Return [x, y] of the center of cell containing provided text 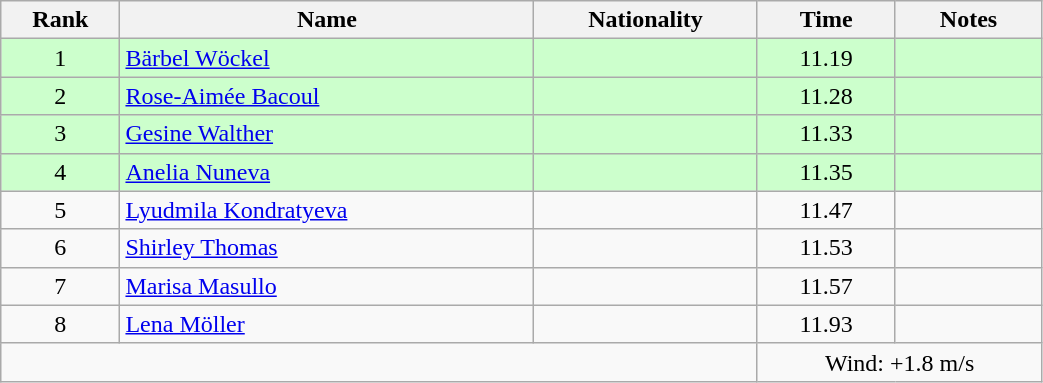
3 [60, 134]
11.35 [826, 172]
2 [60, 96]
11.47 [826, 210]
8 [60, 324]
1 [60, 58]
Shirley Thomas [327, 248]
Wind: +1.8 m/s [900, 362]
Notes [968, 20]
Anelia Nuneva [327, 172]
Gesine Walther [327, 134]
Nationality [646, 20]
Lyudmila Kondratyeva [327, 210]
6 [60, 248]
11.28 [826, 96]
Marisa Masullo [327, 286]
11.53 [826, 248]
Lena Möller [327, 324]
11.33 [826, 134]
Bärbel Wöckel [327, 58]
11.93 [826, 324]
Rank [60, 20]
4 [60, 172]
Time [826, 20]
5 [60, 210]
Name [327, 20]
11.57 [826, 286]
11.19 [826, 58]
7 [60, 286]
Rose-Aimée Bacoul [327, 96]
